Output the [X, Y] coordinate of the center of the cell containing the given text.  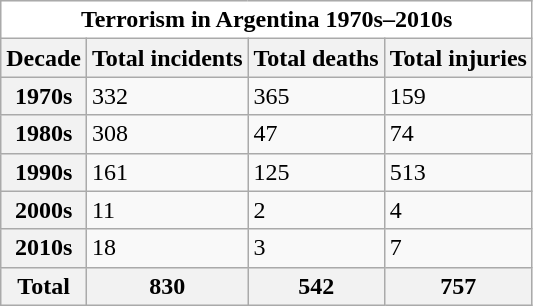
Decade [44, 58]
542 [316, 286]
74 [458, 134]
159 [458, 96]
1980s [44, 134]
Total incidents [167, 58]
2 [316, 210]
Terrorism in Argentina 1970s–2010s [267, 20]
11 [167, 210]
Total deaths [316, 58]
830 [167, 286]
2000s [44, 210]
125 [316, 172]
1970s [44, 96]
1990s [44, 172]
365 [316, 96]
757 [458, 286]
47 [316, 134]
513 [458, 172]
161 [167, 172]
332 [167, 96]
18 [167, 248]
308 [167, 134]
7 [458, 248]
3 [316, 248]
2010s [44, 248]
Total injuries [458, 58]
Total [44, 286]
4 [458, 210]
